Capture the cell that displays the provided text and extract its [X, Y] central coordinate. 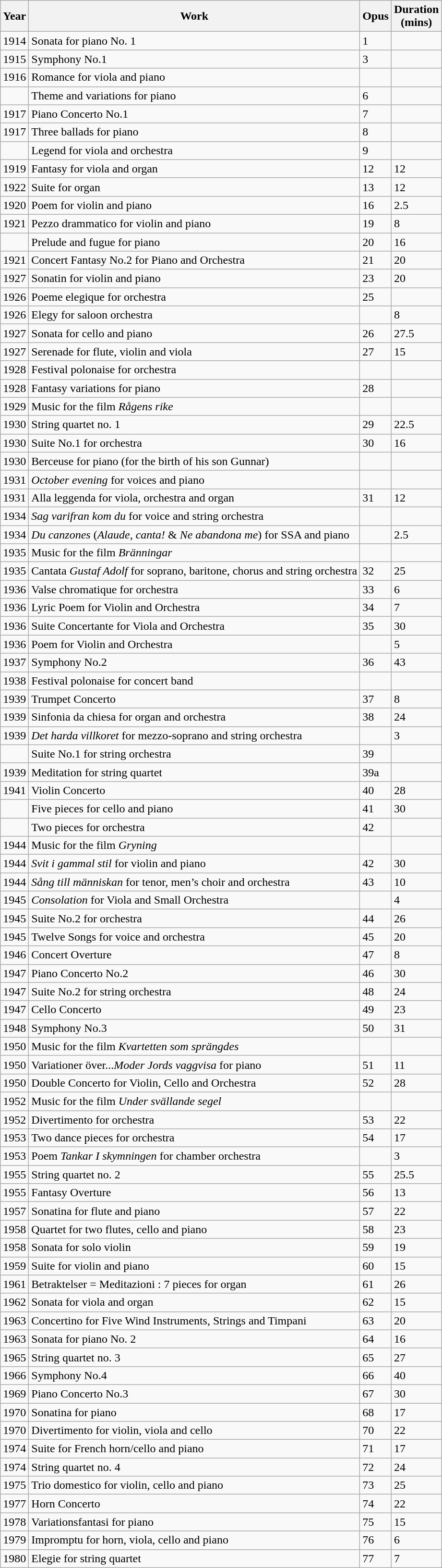
Sonata for piano No. 1 [194, 41]
57 [376, 1211]
34 [376, 608]
33 [376, 589]
62 [376, 1302]
Music for the film Bränningar [194, 553]
50 [376, 1028]
1957 [14, 1211]
65 [376, 1357]
1938 [14, 681]
Suite No.1 for string orchestra [194, 754]
66 [376, 1375]
Symphony No.4 [194, 1375]
Opus [376, 16]
56 [376, 1193]
Suite for French horn/cello and piano [194, 1449]
Romance for viola and piano [194, 77]
73 [376, 1485]
36 [376, 662]
Divertimento for violin, viola and cello [194, 1431]
44 [376, 919]
Sonatina for flute and piano [194, 1211]
1980 [14, 1558]
Elegy for saloon orchestra [194, 315]
1916 [14, 77]
Two pieces for orchestra [194, 827]
Sonatin for violin and piano [194, 279]
67 [376, 1394]
Double Concerto for Violin, Cello and Orchestra [194, 1083]
Concert Fantasy No.2 for Piano and Orchestra [194, 260]
Variationsfantasi for piano [194, 1522]
1946 [14, 955]
Piano Concerto No.2 [194, 973]
Du canzones (Alaude, canta! & Ne abandona me) for SSA and piano [194, 535]
4 [416, 900]
55 [376, 1175]
Valse chromatique for orchestra [194, 589]
61 [376, 1284]
Poem Tankar I skymningen for chamber orchestra [194, 1156]
63 [376, 1321]
Suite No.2 for orchestra [194, 919]
Poeme elegique for orchestra [194, 297]
75 [376, 1522]
Sinfonia da chiesa for organ and orchestra [194, 717]
Consolation for Viola and Small Orchestra [194, 900]
77 [376, 1558]
Symphony No.1 [194, 59]
1969 [14, 1394]
Suite Concertante for Viola and Orchestra [194, 626]
Piano Concerto No.3 [194, 1394]
String quartet no. 3 [194, 1357]
Prelude and fugue for piano [194, 242]
Trumpet Concerto [194, 699]
53 [376, 1120]
Alla leggenda for viola, orchestra and organ [194, 498]
Music for the film Rågens rike [194, 406]
68 [376, 1412]
1914 [14, 41]
59 [376, 1248]
1915 [14, 59]
1961 [14, 1284]
10 [416, 882]
35 [376, 626]
Berceuse for piano (for the birth of his son Gunnar) [194, 461]
1937 [14, 662]
54 [376, 1138]
72 [376, 1467]
46 [376, 973]
48 [376, 992]
Fantasy for viola and organ [194, 169]
Duration(mins) [416, 16]
Sonata for cello and piano [194, 333]
Svit i gammal stil for violin and piano [194, 864]
Trio domestico for violin, cello and piano [194, 1485]
Det harda villkoret for mezzo-soprano and string orchestra [194, 735]
39a [376, 772]
Cello Concerto [194, 1010]
1948 [14, 1028]
Legend for viola and orchestra [194, 150]
1979 [14, 1540]
1919 [14, 169]
Twelve Songs for voice and orchestra [194, 937]
Variationer över...Moder Jords vaggvisa for piano [194, 1065]
Sag varifran kom du for voice and string orchestra [194, 516]
1959 [14, 1266]
74 [376, 1504]
51 [376, 1065]
1966 [14, 1375]
Sonatina for piano [194, 1412]
60 [376, 1266]
Festival polonaise for concert band [194, 681]
9 [376, 150]
Poem for violin and piano [194, 205]
String quartet no. 2 [194, 1175]
37 [376, 699]
49 [376, 1010]
Work [194, 16]
Year [14, 16]
1978 [14, 1522]
October evening for voices and piano [194, 479]
Five pieces for cello and piano [194, 808]
47 [376, 955]
Horn Concerto [194, 1504]
Three ballads for piano [194, 132]
Suite for violin and piano [194, 1266]
String quartet no. 4 [194, 1467]
Music for the film Under svällande segel [194, 1101]
Meditation for string quartet [194, 772]
Sonata for solo violin [194, 1248]
Music for the film Kvartetten som sprängdes [194, 1046]
Cantata Gustaf Adolf for soprano, baritone, chorus and string orchestra [194, 571]
Pezzo drammatico for violin and piano [194, 223]
Symphony No.3 [194, 1028]
1 [376, 41]
1975 [14, 1485]
1977 [14, 1504]
1920 [14, 205]
Symphony No.2 [194, 662]
Elegie for string quartet [194, 1558]
Impromptu for horn, viola, cello and piano [194, 1540]
Theme and variations for piano [194, 96]
21 [376, 260]
Sång till människan for tenor, men’s choir and orchestra [194, 882]
76 [376, 1540]
Fantasy Overture [194, 1193]
38 [376, 717]
Violin Concerto [194, 790]
29 [376, 425]
Divertimento for orchestra [194, 1120]
Concertino for Five Wind Instruments, Strings and Timpani [194, 1321]
Two dance pieces for orchestra [194, 1138]
Sonata for piano No. 2 [194, 1339]
Suite No.1 for orchestra [194, 443]
1922 [14, 187]
70 [376, 1431]
Serenade for flute, violin and viola [194, 352]
39 [376, 754]
52 [376, 1083]
1965 [14, 1357]
41 [376, 808]
11 [416, 1065]
Lyric Poem for Violin and Orchestra [194, 608]
32 [376, 571]
Sonata for viola and organ [194, 1302]
Piano Concerto No.1 [194, 114]
Festival polonaise for orchestra [194, 370]
1929 [14, 406]
58 [376, 1229]
1962 [14, 1302]
1941 [14, 790]
Music for the film Gryning [194, 845]
45 [376, 937]
27.5 [416, 333]
5 [416, 644]
22.5 [416, 425]
Fantasy variations for piano [194, 388]
Suite No.2 for string orchestra [194, 992]
64 [376, 1339]
25.5 [416, 1175]
Poem for Violin and Orchestra [194, 644]
Suite for organ [194, 187]
Quartet for two flutes, cello and piano [194, 1229]
71 [376, 1449]
Betraktelser = Meditazioni : 7 pieces for organ [194, 1284]
String quartet no. 1 [194, 425]
Concert Overture [194, 955]
